Determine the (x, y) coordinate at the center of the cell enclosing the given text.  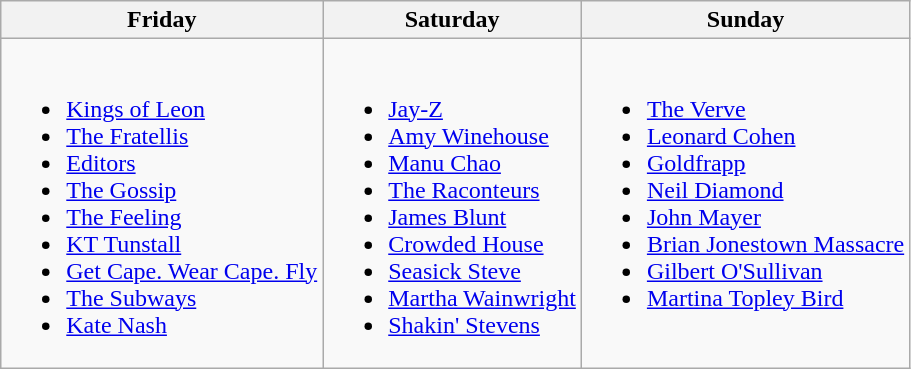
Friday (162, 20)
The VerveLeonard CohenGoldfrappNeil DiamondJohn MayerBrian Jonestown MassacreGilbert O'SullivanMartina Topley Bird (745, 204)
Saturday (452, 20)
Kings of LeonThe FratellisEditorsThe GossipThe FeelingKT TunstallGet Cape. Wear Cape. FlyThe SubwaysKate Nash (162, 204)
Sunday (745, 20)
Jay-ZAmy WinehouseManu ChaoThe RaconteursJames BluntCrowded HouseSeasick SteveMartha WainwrightShakin' Stevens (452, 204)
